Detect which cell encompasses the target text, then output its (x, y) center coordinate. 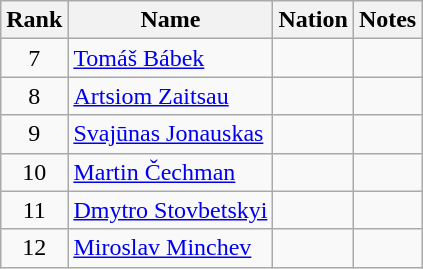
8 (34, 96)
10 (34, 172)
Martin Čechman (170, 172)
11 (34, 210)
Nation (313, 20)
Name (170, 20)
Svajūnas Jonauskas (170, 134)
Notes (387, 20)
12 (34, 248)
Artsiom Zaitsau (170, 96)
Rank (34, 20)
Tomáš Bábek (170, 58)
Miroslav Minchev (170, 248)
7 (34, 58)
9 (34, 134)
Dmytro Stovbetskyi (170, 210)
